Capture the cell that displays the provided text and extract its (x, y) central coordinate. 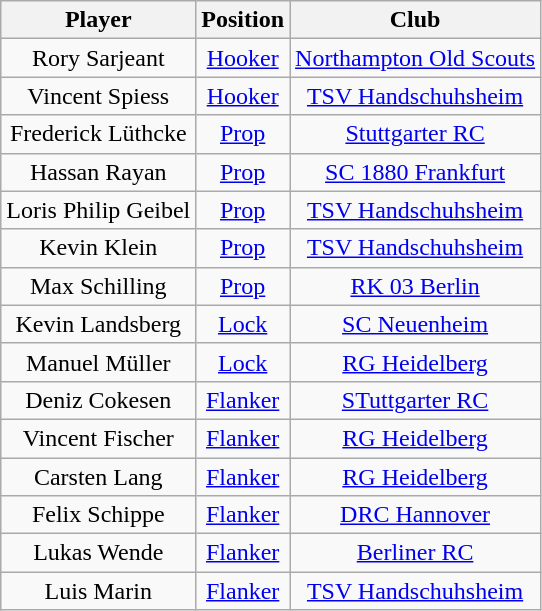
Loris Philip Geibel (98, 210)
Lukas Wende (98, 553)
Player (98, 20)
DRC Hannover (416, 515)
Vincent Fischer (98, 438)
STuttgarter RC (416, 400)
Berliner RC (416, 553)
Stuttgarter RC (416, 134)
Luis Marin (98, 591)
Hassan Rayan (98, 172)
SC 1880 Frankfurt (416, 172)
Carsten Lang (98, 477)
Position (243, 20)
Northampton Old Scouts (416, 58)
Kevin Landsberg (98, 324)
Felix Schippe (98, 515)
SC Neuenheim (416, 324)
RK 03 Berlin (416, 286)
Deniz Cokesen (98, 400)
Vincent Spiess (98, 96)
Manuel Müller (98, 362)
Club (416, 20)
Frederick Lüthcke (98, 134)
Max Schilling (98, 286)
Kevin Klein (98, 248)
Rory Sarjeant (98, 58)
